Output the [x, y] coordinate of the center of the cell containing the given text.  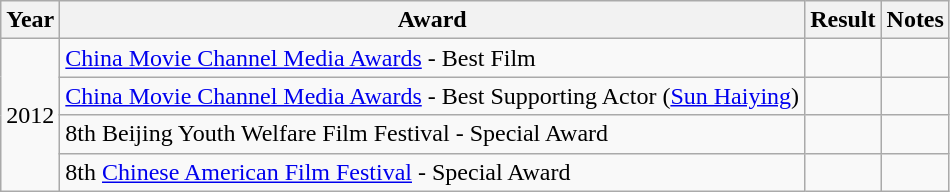
8th Chinese American Film Festival - Special Award [432, 172]
Notes [915, 20]
China Movie Channel Media Awards - Best Supporting Actor (Sun Haiying) [432, 96]
China Movie Channel Media Awards - Best Film [432, 58]
Year [30, 20]
2012 [30, 115]
8th Beijing Youth Welfare Film Festival - Special Award [432, 134]
Result [843, 20]
Award [432, 20]
